Scan for the cell matching the given text and deliver its [x, y] coordinate at center. 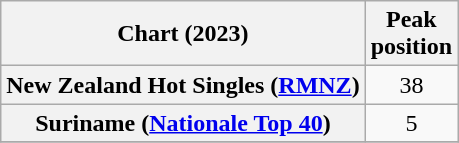
Chart (2023) [183, 34]
Peakposition [411, 34]
Suriname (Nationale Top 40) [183, 123]
38 [411, 85]
New Zealand Hot Singles (RMNZ) [183, 85]
5 [411, 123]
